Extract the (x, y) coordinate from the center of the cell holding the provided text.  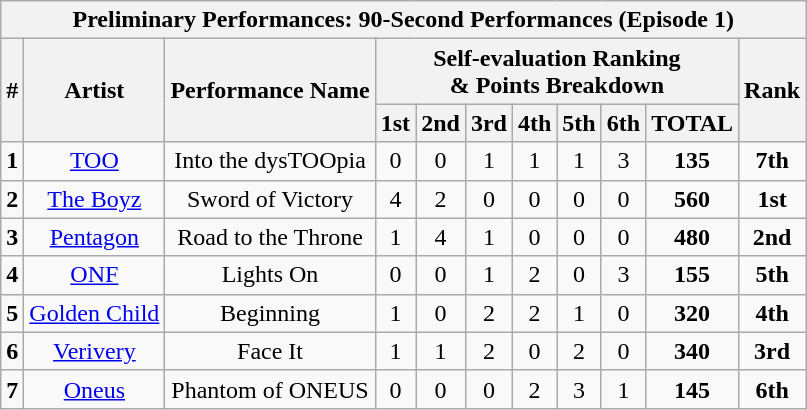
7 (12, 389)
6 (12, 351)
7th (772, 161)
ONF (94, 275)
145 (692, 389)
Rank (772, 90)
Artist (94, 90)
Phantom of ONEUS (270, 389)
TOTAL (692, 123)
Lights On (270, 275)
Preliminary Performances: 90-Second Performances (Episode 1) (404, 20)
Pentagon (94, 237)
155 (692, 275)
Road to the Throne (270, 237)
# (12, 90)
Golden Child (94, 313)
5 (12, 313)
480 (692, 237)
340 (692, 351)
Face It (270, 351)
Verivery (94, 351)
Performance Name (270, 90)
Beginning (270, 313)
Into the dysTOOpia (270, 161)
The Boyz (94, 199)
Oneus (94, 389)
TOO (94, 161)
320 (692, 313)
135 (692, 161)
Sword of Victory (270, 199)
560 (692, 199)
Self-evaluation Ranking& Points Breakdown (556, 72)
